Search for the cell housing the specified text and yield its (x, y) center coordinate. 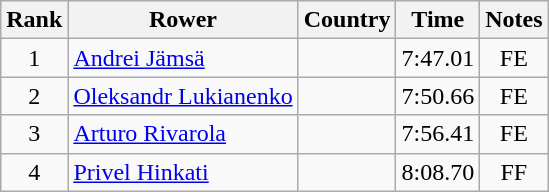
7:50.66 (438, 96)
8:08.70 (438, 172)
Time (438, 20)
2 (34, 96)
Privel Hinkati (183, 172)
3 (34, 134)
7:56.41 (438, 134)
Rower (183, 20)
Arturo Rivarola (183, 134)
Oleksandr Lukianenko (183, 96)
1 (34, 58)
Rank (34, 20)
7:47.01 (438, 58)
Notes (514, 20)
Country (347, 20)
Andrei Jämsä (183, 58)
FF (514, 172)
4 (34, 172)
